From the cell containing the given text, extract its center point as (X, Y) coordinate. 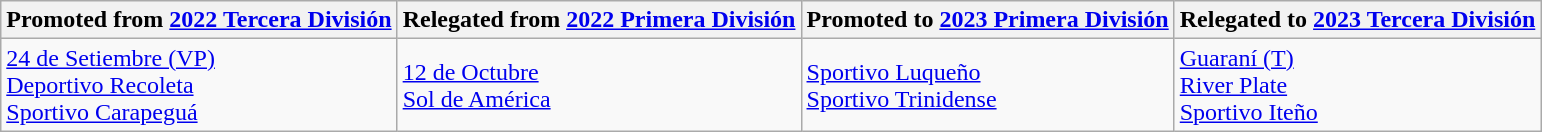
Relegated to 2023 Tercera División (1358, 20)
Guaraní (T) River Plate Sportivo Iteño (1358, 85)
12 de OctubreSol de América (599, 85)
Relegated from 2022 Primera División (599, 20)
Promoted from 2022 Tercera División (199, 20)
24 de Setiembre (VP) Deportivo Recoleta Sportivo Carapeguá (199, 85)
Sportivo LuqueñoSportivo Trinidense (988, 85)
Promoted to 2023 Primera División (988, 20)
